Scan for the cell matching the given text and deliver its (X, Y) coordinate at center. 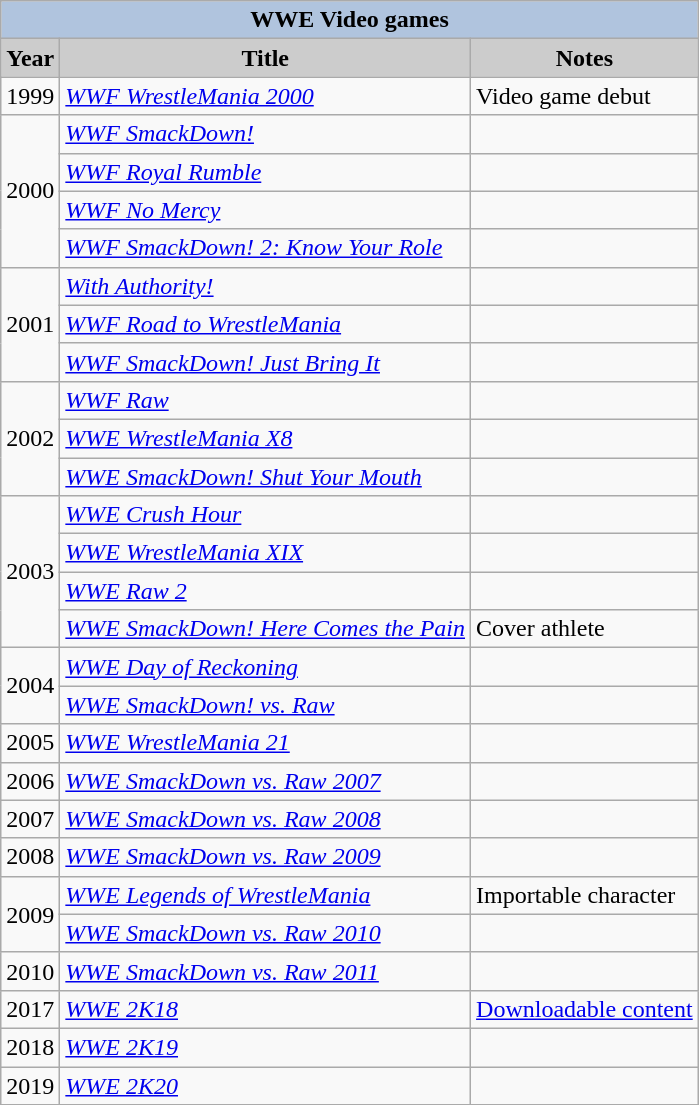
2004 (30, 686)
2008 (30, 857)
WWE SmackDown vs. Raw 2007 (266, 781)
Importable character (585, 895)
WWE Crush Hour (266, 515)
WWF Road to WrestleMania (266, 324)
WWE SmackDown! vs. Raw (266, 705)
WWE SmackDown! Here Comes the Pain (266, 629)
2019 (30, 1085)
WWF SmackDown! Just Bring It (266, 362)
WWF SmackDown! 2: Know Your Role (266, 248)
2006 (30, 781)
WWE 2K18 (266, 1009)
Year (30, 58)
WWE WrestleMania 21 (266, 743)
1999 (30, 96)
2002 (30, 438)
Title (266, 58)
Video game debut (585, 96)
WWF No Mercy (266, 210)
WWF Royal Rumble (266, 172)
With Authority! (266, 286)
WWE Legends of WrestleMania (266, 895)
WWE SmackDown vs. Raw 2008 (266, 819)
WWE SmackDown vs. Raw 2011 (266, 971)
WWE WrestleMania X8 (266, 438)
Downloadable content (585, 1009)
WWE 2K19 (266, 1047)
2017 (30, 1009)
WWF WrestleMania 2000 (266, 96)
2000 (30, 191)
WWE Video games (350, 20)
2009 (30, 914)
WWE SmackDown vs. Raw 2010 (266, 933)
2007 (30, 819)
WWE WrestleMania XIX (266, 553)
2001 (30, 324)
WWE SmackDown vs. Raw 2009 (266, 857)
WWE SmackDown! Shut Your Mouth (266, 477)
Notes (585, 58)
WWE Day of Reckoning (266, 667)
2003 (30, 572)
2010 (30, 971)
2018 (30, 1047)
WWE 2K20 (266, 1085)
WWF Raw (266, 400)
WWF SmackDown! (266, 134)
2005 (30, 743)
WWE Raw 2 (266, 591)
Cover athlete (585, 629)
